Provide the (x, y) coordinate of the cell's center where the given text is located.  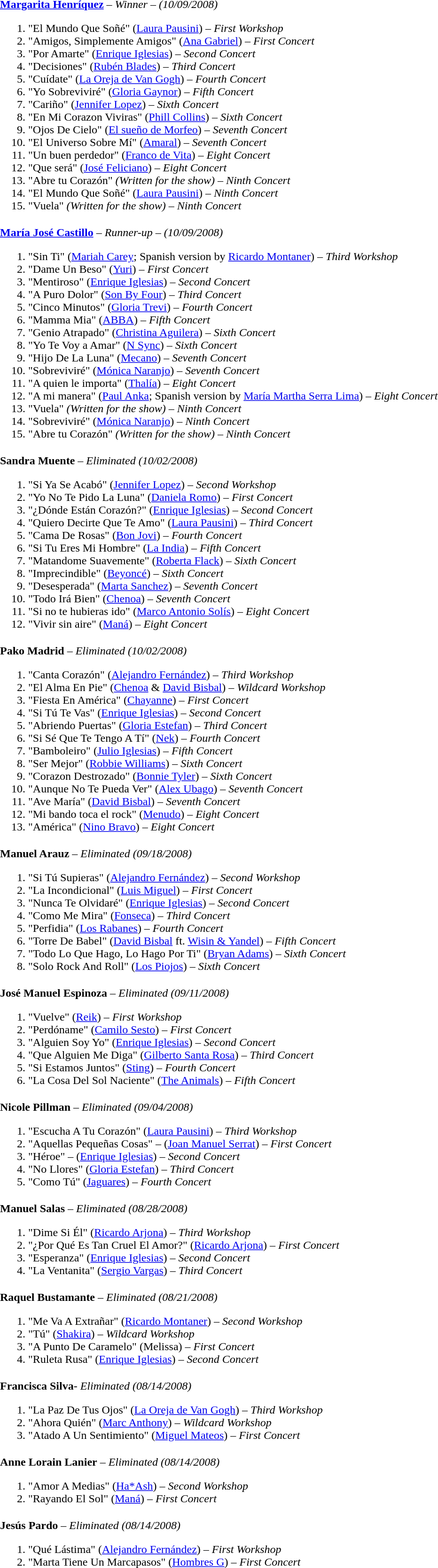
Anne Lorain Lanier – Eliminated (08/14/2008)"Amor A Medias" (Ha*Ash) – Second Workshop"Rayando El Sol" (Maná) – First Concert (219, 1486)
